From the cell containing the given text, extract its center point as (X, Y) coordinate. 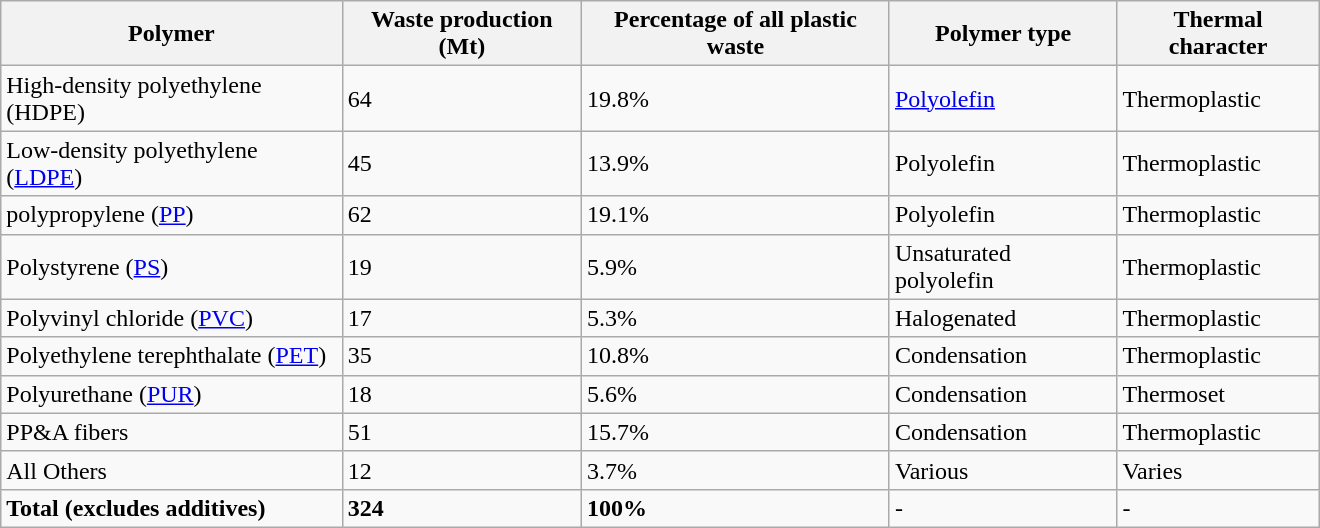
Low-density polyethylene (LDPE) (172, 164)
19.1% (736, 215)
Various (1002, 470)
324 (462, 508)
Thermal character (1218, 34)
19 (462, 266)
10.8% (736, 356)
5.3% (736, 318)
Polymer (172, 34)
5.9% (736, 266)
17 (462, 318)
Polyethylene terephthalate (PET) (172, 356)
Percentage of all plastic waste (736, 34)
51 (462, 432)
Thermoset (1218, 394)
3.7% (736, 470)
polypropylene (PP) (172, 215)
100% (736, 508)
Polystyrene (PS) (172, 266)
PP&A fibers (172, 432)
Total (excludes additives) (172, 508)
Unsaturated polyolefin (1002, 266)
Varies (1218, 470)
15.7% (736, 432)
High-density polyethylene (HDPE) (172, 98)
All Others (172, 470)
35 (462, 356)
12 (462, 470)
18 (462, 394)
5.6% (736, 394)
19.8% (736, 98)
64 (462, 98)
Polymer type (1002, 34)
13.9% (736, 164)
Polyvinyl chloride (PVC) (172, 318)
Waste production (Mt) (462, 34)
Halogenated (1002, 318)
62 (462, 215)
45 (462, 164)
Polyurethane (PUR) (172, 394)
